Search for the cell housing the specified text and yield its [X, Y] center coordinate. 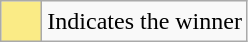
Indicates the winner [145, 22]
